Detect which cell encompasses the target text, then output its [X, Y] center coordinate. 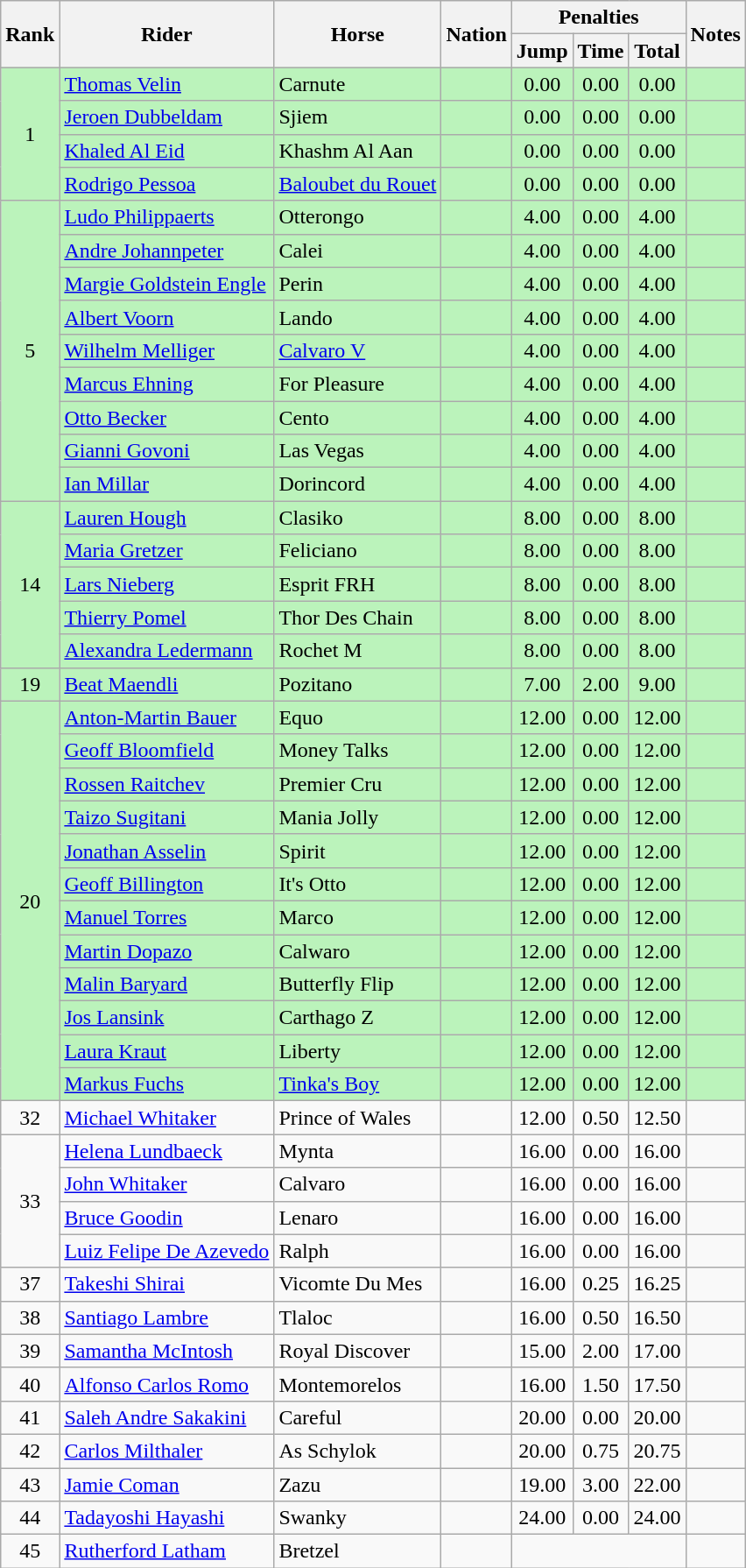
Rochet M [357, 651]
44 [30, 1518]
Khaled Al Eid [166, 151]
Esprit FRH [357, 584]
Jeroen Dubbeldam [166, 117]
For Pleasure [357, 384]
Time [601, 51]
Geoff Billington [166, 884]
12.50 [657, 1118]
20 [30, 901]
Zazu [357, 1485]
Prince of Wales [357, 1118]
1.50 [601, 1384]
Lars Nieberg [166, 584]
Manuel Torres [166, 917]
Careful [357, 1417]
Premier Cru [357, 784]
Michael Whitaker [166, 1118]
Vicomte Du Mes [357, 1284]
Santiago Lambre [166, 1317]
Maria Gretzer [166, 551]
Laura Kraut [166, 1051]
Helena Lundbaeck [166, 1151]
Samantha McIntosh [166, 1351]
Albert Voorn [166, 317]
It's Otto [357, 884]
Rodrigo Pessoa [166, 184]
Jamie Coman [166, 1485]
17.50 [657, 1384]
Bruce Goodin [166, 1218]
Tadayoshi Hayashi [166, 1518]
45 [30, 1551]
Bretzel [357, 1551]
16.50 [657, 1317]
7.00 [542, 684]
Thor Des Chain [357, 618]
19.00 [542, 1485]
Mania Jolly [357, 817]
19 [30, 684]
Mynta [357, 1151]
Rossen Raitchev [166, 784]
40 [30, 1384]
43 [30, 1485]
Carthago Z [357, 1018]
Total [657, 51]
Rider [166, 34]
Royal Discover [357, 1351]
39 [30, 1351]
Thomas Velin [166, 84]
Horse [357, 34]
Marco [357, 917]
Gianni Govoni [166, 451]
Khashm Al Aan [357, 151]
16.25 [657, 1284]
32 [30, 1118]
Rank [30, 34]
Andre Johannpeter [166, 251]
Penalties [599, 18]
Tinka's Boy [357, 1084]
20.75 [657, 1451]
Montemorelos [357, 1384]
Calvaro V [357, 350]
Cento [357, 418]
Taizo Sugitani [166, 817]
Marcus Ehning [166, 384]
Notes [715, 34]
Lauren Hough [166, 518]
Equo [357, 717]
Lenaro [357, 1218]
Swanky [357, 1518]
Alexandra Ledermann [166, 651]
42 [30, 1451]
Calvaro [357, 1184]
Carlos Milthaler [166, 1451]
Carnute [357, 84]
Spirit [357, 851]
Dorincord [357, 484]
Feliciano [357, 551]
Otto Becker [166, 418]
33 [30, 1201]
41 [30, 1417]
Ian Millar [166, 484]
Calwaro [357, 950]
15.00 [542, 1351]
3.00 [601, 1485]
Thierry Pomel [166, 618]
Otterongo [357, 217]
Anton-Martin Bauer [166, 717]
Saleh Andre Sakakini [166, 1417]
As Schylok [357, 1451]
Nation [476, 34]
Malin Baryard [166, 985]
Clasiko [357, 518]
Sjiem [357, 117]
Lando [357, 317]
Perin [357, 284]
Markus Fuchs [166, 1084]
Luiz Felipe De Azevedo [166, 1251]
37 [30, 1284]
Geoff Bloomfield [166, 751]
Ludo Philippaerts [166, 217]
Rutherford Latham [166, 1551]
Butterfly Flip [357, 985]
Margie Goldstein Engle [166, 284]
0.75 [601, 1451]
9.00 [657, 684]
Jos Lansink [166, 1018]
Tlaloc [357, 1317]
Alfonso Carlos Romo [166, 1384]
5 [30, 350]
38 [30, 1317]
Money Talks [357, 751]
John Whitaker [166, 1184]
1 [30, 134]
Pozitano [357, 684]
Calei [357, 251]
17.00 [657, 1351]
Jonathan Asselin [166, 851]
0.25 [601, 1284]
Liberty [357, 1051]
14 [30, 584]
Martin Dopazo [166, 950]
Baloubet du Rouet [357, 184]
Jump [542, 51]
Wilhelm Melliger [166, 350]
22.00 [657, 1485]
Takeshi Shirai [166, 1284]
Ralph [357, 1251]
Las Vegas [357, 451]
Beat Maendli [166, 684]
